Extract the (X, Y) coordinate from the center of the cell holding the provided text.  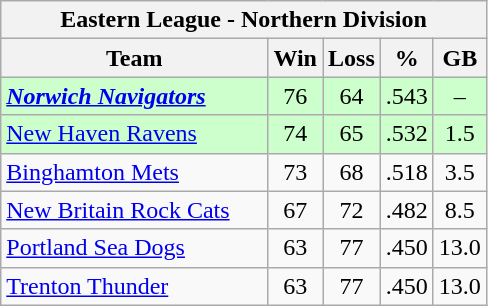
Binghamton Mets (134, 172)
Win (296, 58)
– (460, 96)
73 (296, 172)
New Britain Rock Cats (134, 210)
.482 (406, 210)
68 (351, 172)
76 (296, 96)
67 (296, 210)
Portland Sea Dogs (134, 248)
72 (351, 210)
1.5 (460, 134)
8.5 (460, 210)
Trenton Thunder (134, 286)
New Haven Ravens (134, 134)
74 (296, 134)
Team (134, 58)
Eastern League - Northern Division (244, 20)
.543 (406, 96)
3.5 (460, 172)
GB (460, 58)
65 (351, 134)
% (406, 58)
.532 (406, 134)
.518 (406, 172)
64 (351, 96)
Loss (351, 58)
Norwich Navigators (134, 96)
